Return the [X, Y] coordinate for the center point of the cell that contains the specified text.  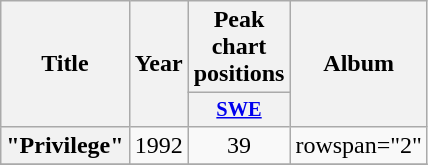
Title [65, 64]
"Privilege" [65, 145]
Peak chart positions [239, 47]
39 [239, 145]
rowspan="2" [359, 145]
1992 [158, 145]
SWE [239, 110]
Album [359, 64]
Year [158, 64]
